Extract the (x, y) coordinate from the center of the cell holding the provided text.  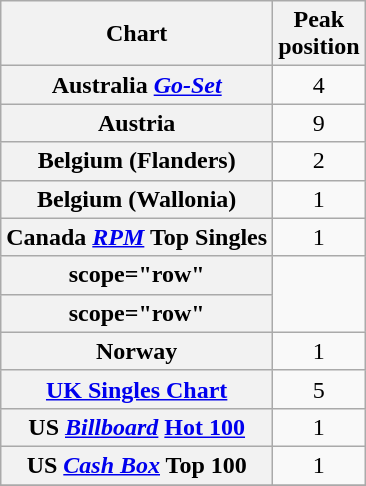
Canada RPM Top Singles (137, 237)
US Billboard Hot 100 (137, 427)
Norway (137, 351)
9 (319, 123)
Australia Go-Set (137, 85)
UK Singles Chart (137, 389)
4 (319, 85)
Belgium (Flanders) (137, 161)
US Cash Box Top 100 (137, 465)
Belgium (Wallonia) (137, 199)
5 (319, 389)
Chart (137, 34)
2 (319, 161)
Austria (137, 123)
Peak position (319, 34)
